Pinpoint the cell where the given text exists, returning its (x, y) midpoint coordinate. 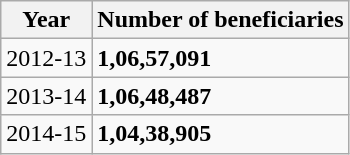
1,06,48,487 (220, 96)
Number of beneficiaries (220, 20)
2013-14 (46, 96)
1,06,57,091 (220, 58)
Year (46, 20)
2012-13 (46, 58)
2014-15 (46, 134)
1,04,38,905 (220, 134)
